Find where the given text appears and provide that cell's center as [x, y] coordinate. 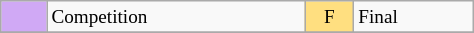
Final [414, 17]
F [330, 17]
Competition [176, 17]
